From the cell containing the given text, extract its center point as [x, y] coordinate. 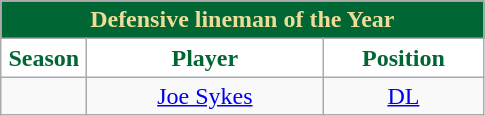
Joe Sykes [205, 96]
DL [404, 96]
Player [205, 58]
Position [404, 58]
Season [44, 58]
Defensive lineman of the Year [242, 20]
